For the text-containing cell, return its midpoint in (X, Y) coordinate format. 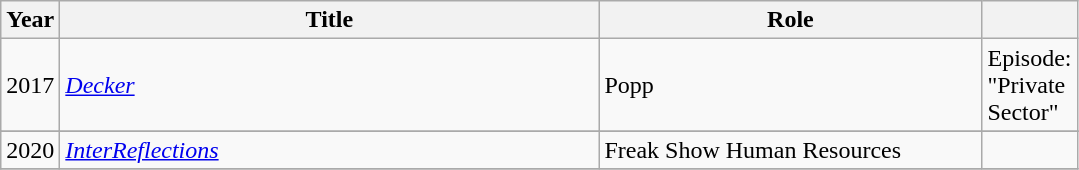
Title (330, 20)
InterReflections (330, 150)
Episode: "Private Sector" (1030, 85)
Year (30, 20)
2017 (30, 85)
Role (790, 20)
Freak Show Human Resources (790, 150)
Decker (330, 85)
Popp (790, 85)
2020 (30, 150)
